Capture the cell that displays the provided text and extract its (x, y) central coordinate. 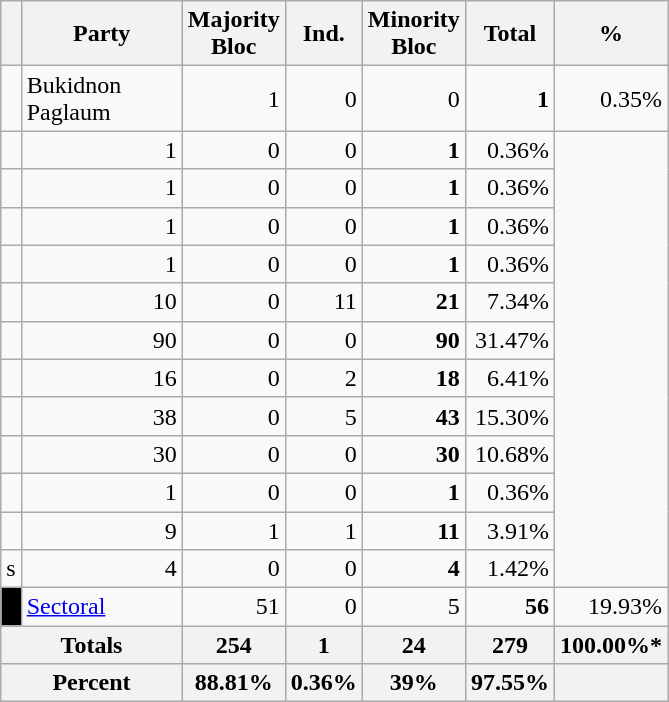
MinorityBloc (414, 34)
Percent (92, 683)
10.68% (510, 454)
Sectoral (102, 607)
3.91% (510, 531)
31.47% (510, 340)
21 (414, 302)
7.34% (510, 302)
43 (414, 416)
Bukidnon Paglaum (102, 98)
Total (510, 34)
279 (510, 645)
38 (102, 416)
24 (414, 645)
56 (510, 607)
254 (234, 645)
Ind. (324, 34)
15.30% (510, 416)
51 (234, 607)
1.42% (510, 569)
s (11, 569)
39% (414, 683)
0.35% (610, 98)
18 (414, 378)
9 (102, 531)
10 (102, 302)
88.81% (234, 683)
97.55% (510, 683)
MajorityBloc (234, 34)
6.41% (510, 378)
2 (324, 378)
100.00%* (610, 645)
Party (102, 34)
% (610, 34)
Totals (92, 645)
19.93% (610, 607)
16 (102, 378)
